Determine the [X, Y] coordinate at the center of the cell enclosing the given text.  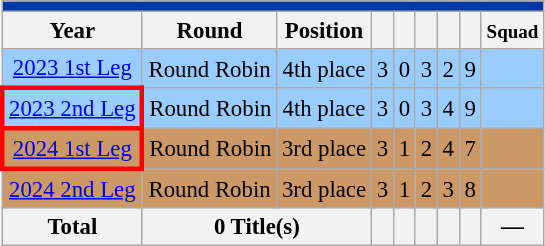
8 [470, 188]
2023 1st Leg [72, 68]
2023 2nd Leg [72, 108]
0 Title(s) [256, 227]
7 [470, 150]
Year [72, 31]
Position [324, 31]
Round [209, 31]
Squad [512, 31]
2024 2nd Leg [72, 188]
2024 1st Leg [72, 150]
Total [72, 227]
— [512, 227]
